Find where the given text appears and provide that cell's center as (X, Y) coordinate. 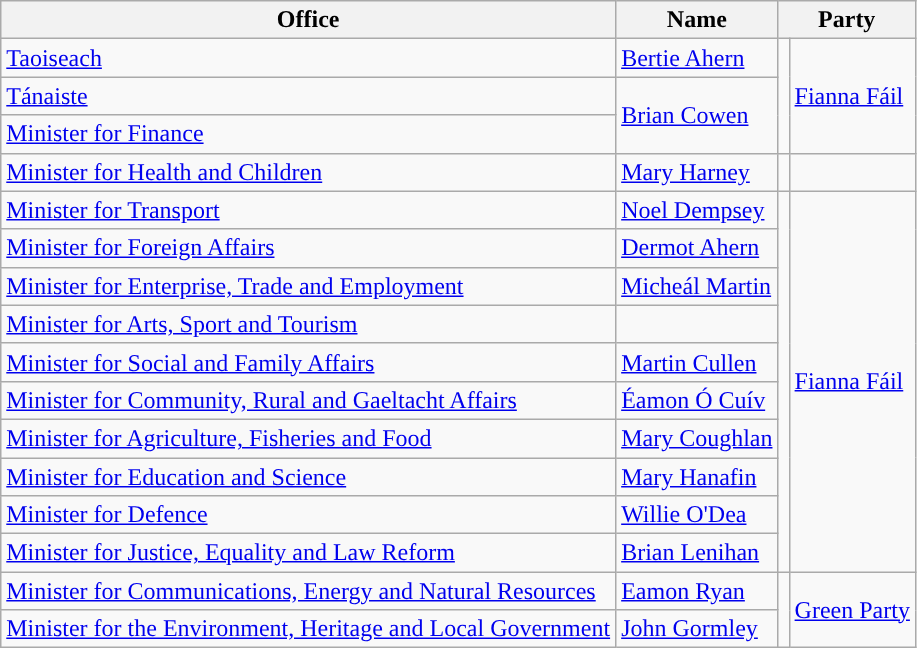
Micheál Martin (697, 286)
Minister for the Environment, Heritage and Local Government (308, 629)
Taoiseach (308, 58)
Minister for Foreign Affairs (308, 248)
Minister for Defence (308, 515)
Minister for Education and Science (308, 477)
Minister for Agriculture, Fisheries and Food (308, 438)
Minister for Social and Family Affairs (308, 362)
Éamon Ó Cuív (697, 400)
Office (308, 20)
Minister for Justice, Equality and Law Reform (308, 553)
Green Party (852, 610)
Dermot Ahern (697, 248)
Mary Harney (697, 172)
Willie O'Dea (697, 515)
Eamon Ryan (697, 591)
Tánaiste (308, 96)
Brian Cowen (697, 115)
Mary Hanafin (697, 477)
John Gormley (697, 629)
Minister for Communications, Energy and Natural Resources (308, 591)
Bertie Ahern (697, 58)
Minister for Arts, Sport and Tourism (308, 324)
Brian Lenihan (697, 553)
Name (697, 20)
Minister for Enterprise, Trade and Employment (308, 286)
Party (846, 20)
Minister for Health and Children (308, 172)
Minister for Transport (308, 210)
Mary Coughlan (697, 438)
Martin Cullen (697, 362)
Minister for Finance (308, 134)
Noel Dempsey (697, 210)
Minister for Community, Rural and Gaeltacht Affairs (308, 400)
